Pinpoint the cell where the given text exists, returning its (X, Y) midpoint coordinate. 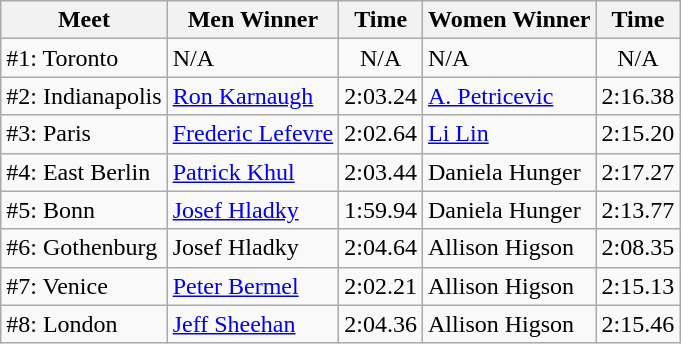
#4: East Berlin (84, 172)
Men Winner (253, 20)
2:17.27 (638, 172)
#5: Bonn (84, 210)
#6: Gothenburg (84, 248)
Women Winner (510, 20)
2:03.44 (381, 172)
Jeff Sheehan (253, 324)
Meet (84, 20)
2:15.46 (638, 324)
Frederic Lefevre (253, 134)
2:02.21 (381, 286)
2:02.64 (381, 134)
#2: Indianapolis (84, 96)
2:13.77 (638, 210)
#7: Venice (84, 286)
2:04.36 (381, 324)
Ron Karnaugh (253, 96)
#1: Toronto (84, 58)
Li Lin (510, 134)
2:04.64 (381, 248)
2:08.35 (638, 248)
#8: London (84, 324)
Peter Bermel (253, 286)
2:15.20 (638, 134)
1:59.94 (381, 210)
2:03.24 (381, 96)
#3: Paris (84, 134)
A. Petricevic (510, 96)
2:15.13 (638, 286)
Patrick Khul (253, 172)
2:16.38 (638, 96)
